Return [X, Y] of the center of cell containing provided text 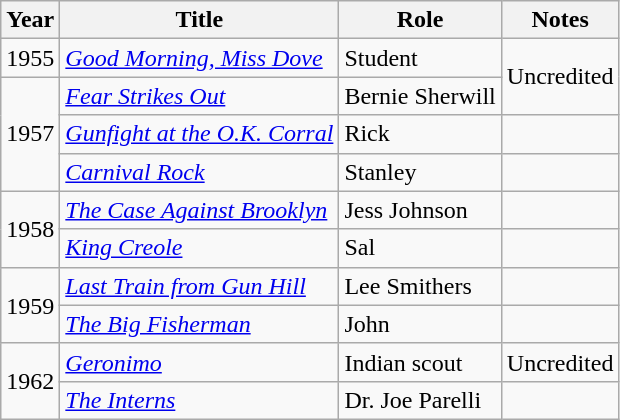
Last Train from Gun Hill [200, 286]
Indian scout [420, 362]
Stanley [420, 172]
Bernie Sherwill [420, 96]
Geronimo [200, 362]
King Creole [200, 248]
Rick [420, 134]
Notes [560, 20]
Good Morning, Miss Dove [200, 58]
The Big Fisherman [200, 324]
1957 [30, 134]
Gunfight at the O.K. Corral [200, 134]
The Interns [200, 400]
1959 [30, 305]
Fear Strikes Out [200, 96]
1958 [30, 229]
John [420, 324]
1955 [30, 58]
Role [420, 20]
Year [30, 20]
1962 [30, 381]
Jess Johnson [420, 210]
Student [420, 58]
Dr. Joe Parelli [420, 400]
Sal [420, 248]
Lee Smithers [420, 286]
Title [200, 20]
The Case Against Brooklyn [200, 210]
Carnival Rock [200, 172]
